Locate the cell with the specified text and output its [X, Y] center coordinate. 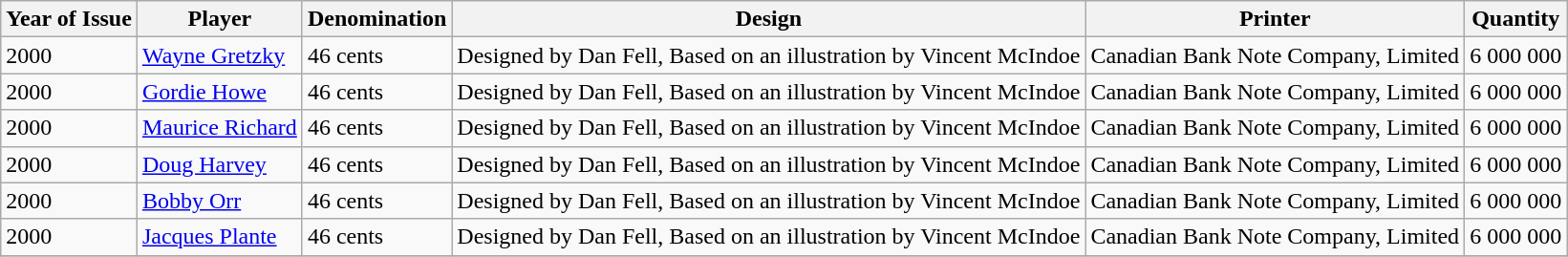
Jacques Plante [220, 237]
Design [768, 19]
Gordie Howe [220, 92]
Year of Issue [69, 19]
Printer [1275, 19]
Denomination [376, 19]
Wayne Gretzky [220, 55]
Bobby Orr [220, 201]
Maurice Richard [220, 128]
Doug Harvey [220, 164]
Player [220, 19]
Quantity [1515, 19]
